Detect which cell encompasses the target text, then output its [x, y] center coordinate. 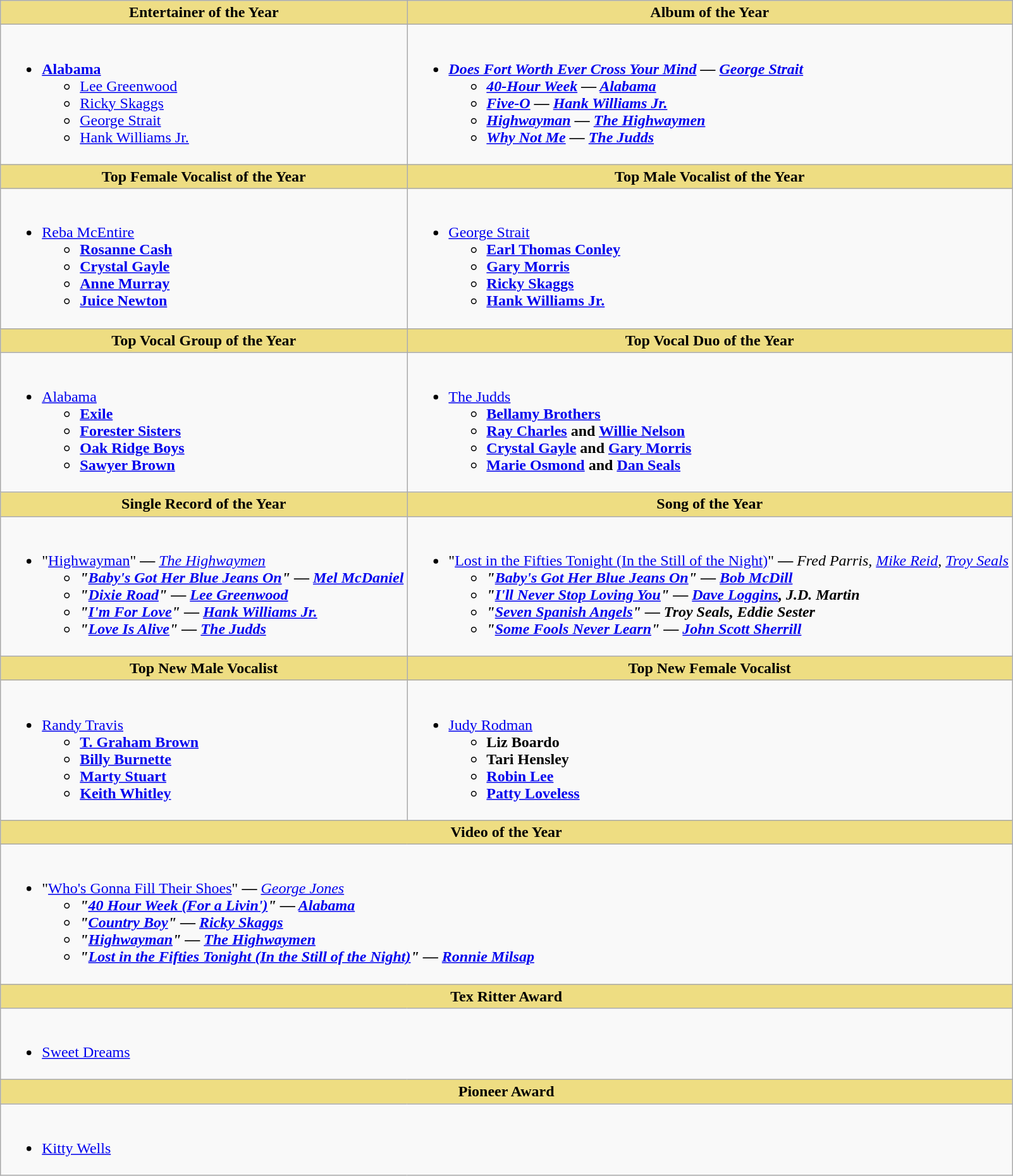
AlabamaLee GreenwoodRicky SkaggsGeorge StraitHank Williams Jr. [204, 95]
Sweet Dreams [506, 1044]
Top Vocal Group of the Year [204, 340]
Top New Male Vocalist [204, 668]
Randy TravisT. Graham BrownBilly BurnetteMarty StuartKeith Whitley [204, 750]
George StraitEarl Thomas ConleyGary MorrisRicky SkaggsHank Williams Jr. [709, 258]
Album of the Year [709, 13]
Judy RodmanLiz BoardoTari HensleyRobin LeePatty Loveless [709, 750]
The JuddsBellamy BrothersRay Charles and Willie NelsonCrystal Gayle and Gary MorrisMarie Osmond and Dan Seals [709, 423]
Entertainer of the Year [204, 13]
Top Male Vocalist of the Year [709, 176]
AlabamaExileForester SistersOak Ridge BoysSawyer Brown [204, 423]
Tex Ritter Award [506, 996]
Does Fort Worth Ever Cross Your Mind — George Strait40-Hour Week — AlabamaFive-O — Hank Williams Jr.Highwayman — The HighwaymenWhy Not Me — The Judds [709, 95]
Song of the Year [709, 504]
Reba McEntireRosanne CashCrystal GayleAnne MurrayJuice Newton [204, 258]
Top New Female Vocalist [709, 668]
Top Vocal Duo of the Year [709, 340]
Kitty Wells [506, 1140]
Single Record of the Year [204, 504]
Video of the Year [506, 832]
Top Female Vocalist of the Year [204, 176]
Pioneer Award [506, 1092]
